Return [X, Y] of the center of cell containing provided text 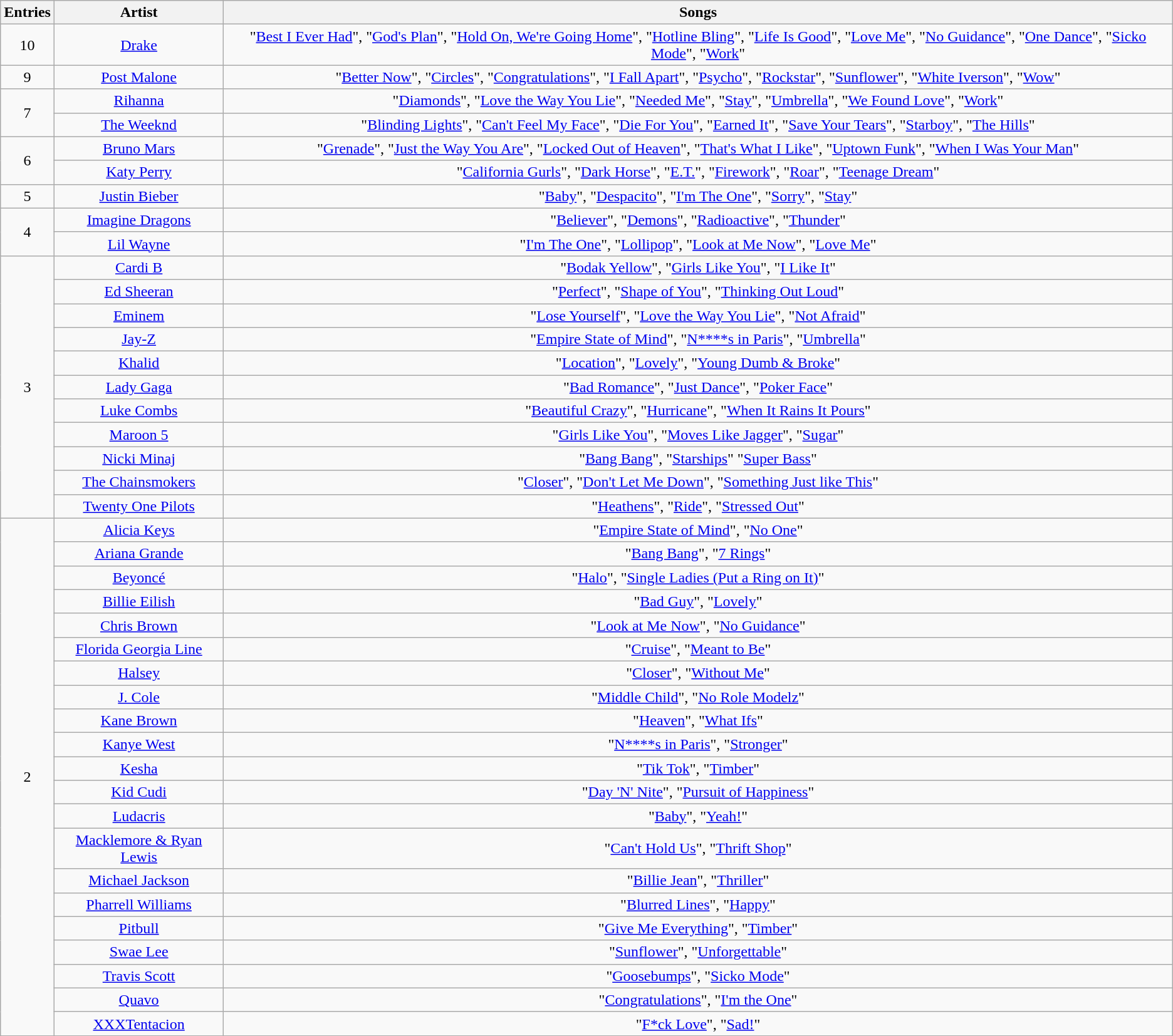
"Day 'N' Nite", "Pursuit of Happiness" [698, 792]
"Bodak Yellow", "Girls Like You", "I Like It" [698, 267]
"Goosebumps", "Sicko Mode" [698, 976]
6 [28, 160]
"California Gurls", "Dark Horse", "E.T.", "Firework", "Roar", "Teenage Dream" [698, 172]
"Bad Guy", "Lovely" [698, 601]
Khalid [138, 363]
"Beautiful Crazy", "Hurricane", "When It Rains It Pours" [698, 411]
Alicia Keys [138, 530]
"Sunflower", "Unforgettable" [698, 952]
Kid Cudi [138, 792]
"Blurred Lines", "Happy" [698, 904]
"Halo", "Single Ladies (Put a Ring on It)" [698, 578]
Kanye West [138, 745]
"Baby", "Yeah!" [698, 816]
Michael Jackson [138, 881]
Macklemore & Ryan Lewis [138, 848]
Entries [28, 13]
Justin Bieber [138, 196]
"F*ck Love", "Sad!" [698, 1023]
"Bad Romance", "Just Dance", "Poker Face" [698, 387]
"Diamonds", "Love the Way You Lie", "Needed Me", "Stay", "Umbrella", "We Found Love", "Work" [698, 101]
Nicki Minaj [138, 458]
Eminem [138, 315]
Lil Wayne [138, 244]
"I'm The One", "Lollipop", "Look at Me Now", "Love Me" [698, 244]
"Baby", "Despacito", "I'm The One", "Sorry", "Stay" [698, 196]
Quavo [138, 1000]
4 [28, 232]
"Tik Tok", "Timber" [698, 769]
Ludacris [138, 816]
Lady Gaga [138, 387]
Rihanna [138, 101]
Travis Scott [138, 976]
Kesha [138, 769]
"Location", "Lovely", "Young Dumb & Broke" [698, 363]
2 [28, 777]
Imagine Dragons [138, 220]
Halsey [138, 673]
Katy Perry [138, 172]
Jay-Z [138, 339]
7 [28, 113]
Cardi B [138, 267]
Bruno Mars [138, 148]
"Empire State of Mind", "No One" [698, 530]
Ariana Grande [138, 554]
"Bang Bang", "7 Rings" [698, 554]
Artist [138, 13]
"Bang Bang", "Starships" "Super Bass" [698, 458]
Luke Combs [138, 411]
Beyoncé [138, 578]
"Cruise", "Meant to Be" [698, 649]
Swae Lee [138, 952]
"Grenade", "Just the Way You Are", "Locked Out of Heaven", "That's What I Like", "Uptown Funk", "When I Was Your Man" [698, 148]
Twenty One Pilots [138, 506]
"Believer", "Demons", "Radioactive", "Thunder" [698, 220]
"Congratulations", "I'm the One" [698, 1000]
"Middle Child", "No Role Modelz" [698, 697]
9 [28, 77]
"Better Now", "Circles", "Congratulations", "I Fall Apart", "Psycho", "Rockstar", "Sunflower", "White Iverson", "Wow" [698, 77]
Songs [698, 13]
Ed Sheeran [138, 291]
"Heaven", "What Ifs" [698, 721]
Chris Brown [138, 625]
10 [28, 45]
Pharrell Williams [138, 904]
"Billie Jean", "Thriller" [698, 881]
5 [28, 196]
Florida Georgia Line [138, 649]
"Look at Me Now", "No Guidance" [698, 625]
Maroon 5 [138, 435]
J. Cole [138, 697]
"Lose Yourself", "Love the Way You Lie", "Not Afraid" [698, 315]
The Chainsmokers [138, 482]
"Can't Hold Us", "Thrift Shop" [698, 848]
Post Malone [138, 77]
"Girls Like You", "Moves Like Jagger", "Sugar" [698, 435]
Kane Brown [138, 721]
Drake [138, 45]
Pitbull [138, 928]
"Empire State of Mind", "N****s in Paris", "Umbrella" [698, 339]
"Give Me Everything", "Timber" [698, 928]
"Closer", "Without Me" [698, 673]
"Blinding Lights", "Can't Feel My Face", "Die For You", "Earned It", "Save Your Tears", "Starboy", "The Hills" [698, 125]
Billie Eilish [138, 601]
XXXTentacion [138, 1023]
The Weeknd [138, 125]
"Closer", "Don't Let Me Down", "Something Just like This" [698, 482]
"Perfect", "Shape of You", "Thinking Out Loud" [698, 291]
"N****s in Paris", "Stronger" [698, 745]
"Heathens", "Ride", "Stressed Out" [698, 506]
3 [28, 387]
